Capture the cell that displays the provided text and extract its [X, Y] central coordinate. 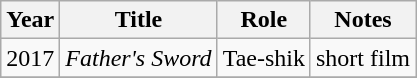
Tae-shik [264, 58]
short film [362, 58]
Year [30, 20]
Notes [362, 20]
Title [138, 20]
Role [264, 20]
Father's Sword [138, 58]
2017 [30, 58]
